Extract the [x, y] coordinate from the center of the cell holding the provided text.  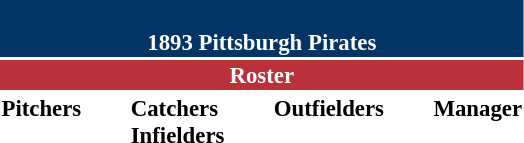
1893 Pittsburgh Pirates [262, 28]
Roster [262, 75]
